Identify which cell holds the provided text, then report its [X, Y] central coordinate. 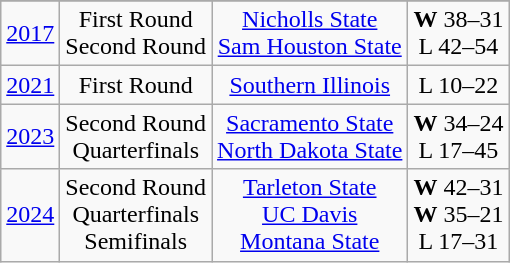
Tarleton StateUC DavisMontana State [310, 215]
2021 [30, 85]
W 38–31L 42–54 [458, 34]
Sacramento StateNorth Dakota State [310, 136]
2024 [30, 215]
Nicholls StateSam Houston State [310, 34]
L 10–22 [458, 85]
Second RoundQuarterfinalsSemifinals [136, 215]
Southern Illinois [310, 85]
W 42–31W 35–21L 17–31 [458, 215]
First RoundSecond Round [136, 34]
W 34–24L 17–45 [458, 136]
2023 [30, 136]
Second RoundQuarterfinals [136, 136]
First Round [136, 85]
2017 [30, 34]
